Find where the given text appears and provide that cell's center as (x, y) coordinate. 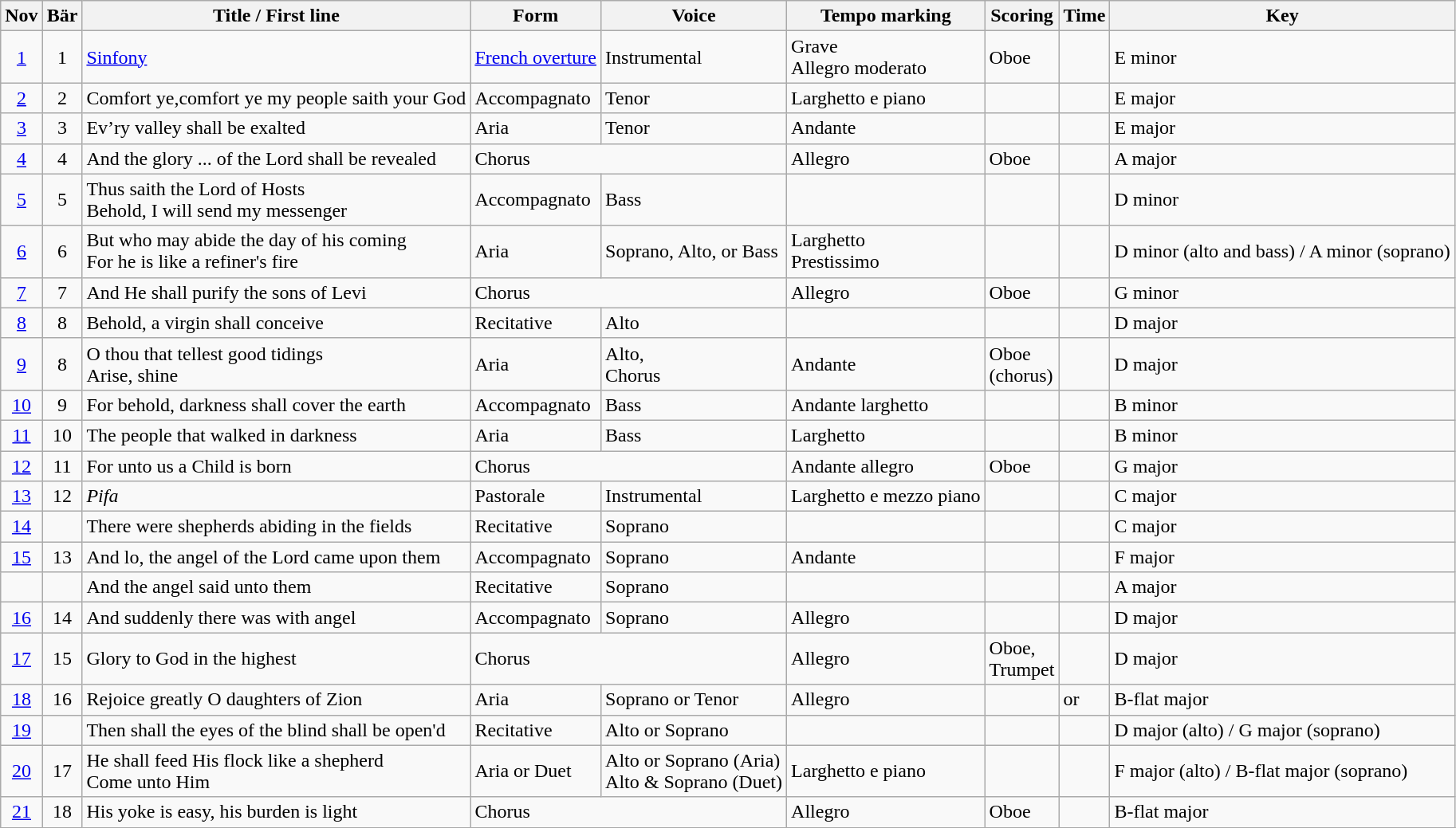
G minor (1282, 292)
Pifa (276, 496)
Bär (62, 16)
Oboe (chorus) (1022, 363)
Key (1282, 16)
He shall feed His flock like a shepherd Come unto Him (276, 771)
Then shall the eyes of the blind shall be open'd (276, 730)
But who may abide the day of his coming For he is like a refiner's fire (276, 252)
Thus saith the Lord of Hosts Behold, I will send my messenger (276, 199)
F major (1282, 557)
Andante allegro (887, 466)
Sinfony (276, 57)
Behold, a virgin shall conceive (276, 323)
Alto or Soprano (Aria) Alto & Soprano (Duet) (694, 771)
O thou that tellest good tidings Arise, shine (276, 363)
His yoke is easy, his burden is light (276, 812)
And the angel said unto them (276, 587)
Comfort ye,comfort ye my people saith your God (276, 98)
19 (22, 730)
Soprano or Tenor (694, 700)
21 (22, 812)
Glory to God in the highest (276, 658)
Alto (694, 323)
E minor (1282, 57)
Time (1084, 16)
And lo, the angel of the Lord came upon them (276, 557)
Voice (694, 16)
And suddenly there was with angel (276, 618)
Form (536, 16)
G major (1282, 466)
Pastorale (536, 496)
D minor (alto and bass) / A minor (soprano) (1282, 252)
Alto or Soprano (694, 730)
20 (22, 771)
Ev’ry valley shall be exalted (276, 128)
Scoring (1022, 16)
F major (alto) / B-flat major (soprano) (1282, 771)
D major (alto) / G major (soprano) (1282, 730)
For unto us a Child is born (276, 466)
Title / First line (276, 16)
Nov (22, 16)
or (1084, 700)
For behold, darkness shall cover the earth (276, 405)
D minor (1282, 199)
Alto, Chorus (694, 363)
Grave Allegro moderato (887, 57)
Rejoice greatly O daughters of Zion (276, 700)
Larghetto (887, 435)
There were shepherds abiding in the fields (276, 527)
And the glory ... of the Lord shall be revealed (276, 159)
Aria or Duet (536, 771)
Larghetto Prestissimo (887, 252)
Oboe, Trumpet (1022, 658)
Larghetto e mezzo piano (887, 496)
French overture (536, 57)
Tempo marking (887, 16)
And He shall purify the sons of Levi (276, 292)
The people that walked in darkness (276, 435)
Andante larghetto (887, 405)
Soprano, Alto, or Bass (694, 252)
